Search for the cell housing the specified text and yield its [x, y] center coordinate. 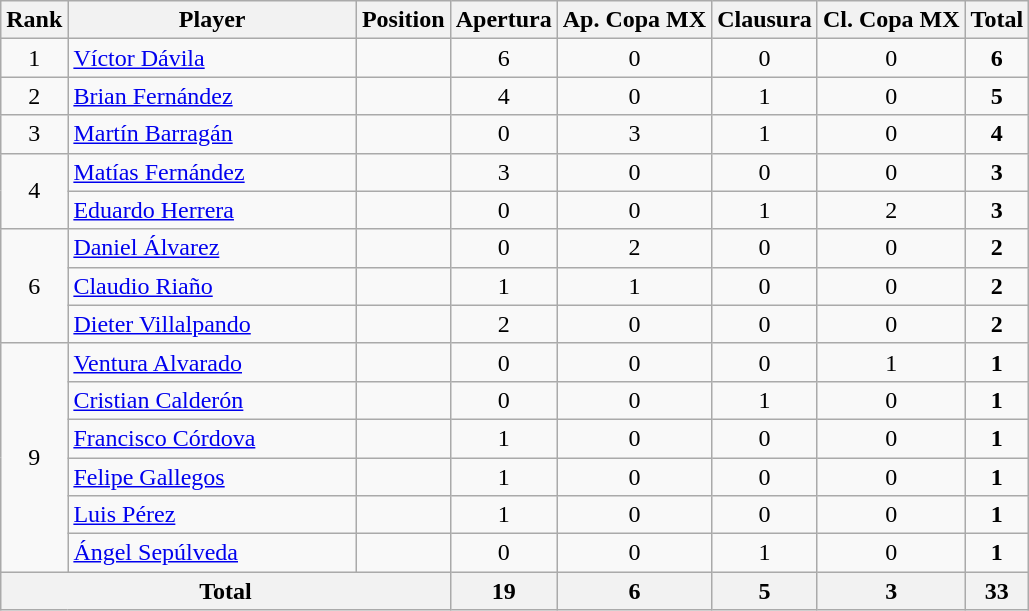
Claudio Riaño [212, 286]
Felipe Gallegos [212, 477]
Ap. Copa MX [634, 20]
Eduardo Herrera [212, 210]
Ventura Alvarado [212, 362]
Player [212, 20]
Francisco Córdova [212, 438]
Martín Barragán [212, 134]
Dieter Villalpando [212, 324]
Daniel Álvarez [212, 248]
33 [997, 591]
Brian Fernández [212, 96]
Matías Fernández [212, 172]
Víctor Dávila [212, 58]
Ángel Sepúlveda [212, 553]
Position [403, 20]
9 [34, 457]
Clausura [765, 20]
Apertura [504, 20]
19 [504, 591]
Luis Pérez [212, 515]
Cl. Copa MX [891, 20]
Rank [34, 20]
Cristian Calderón [212, 400]
